Locate the cell with the specified text and output its [X, Y] center coordinate. 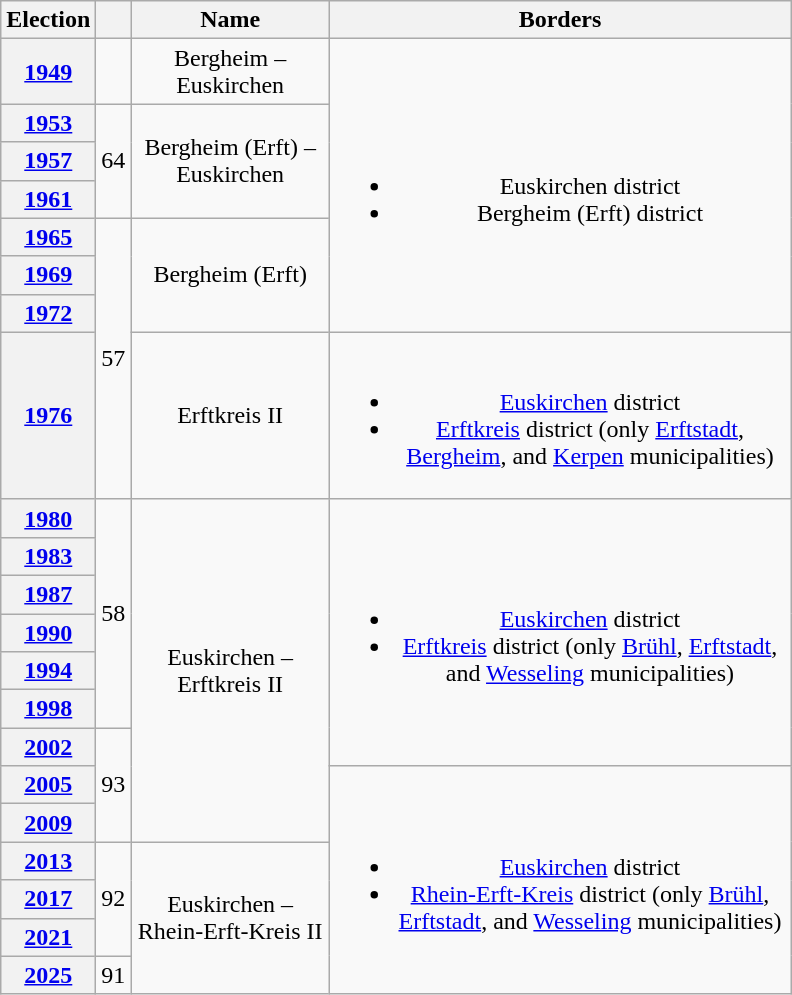
2021 [48, 937]
58 [114, 613]
2025 [48, 975]
Election [48, 20]
1965 [48, 237]
1994 [48, 671]
1957 [48, 161]
Euskirchen – Erftkreis II [230, 670]
1969 [48, 275]
Borders [560, 20]
Name [230, 20]
1961 [48, 199]
Bergheim (Erft) – Euskirchen [230, 161]
Euskirchen districtErftkreis district (only Erftstadt, Bergheim, and Kerpen municipalities) [560, 416]
2013 [48, 861]
Bergheim (Erft) [230, 275]
Euskirchen districtRhein-Erft-Kreis district (only Brühl, Erftstadt, and Wesseling municipalities) [560, 880]
1998 [48, 709]
1990 [48, 633]
91 [114, 975]
Bergheim – Euskirchen [230, 72]
92 [114, 899]
1980 [48, 518]
1983 [48, 556]
Euskirchen districtBergheim (Erft) district [560, 186]
1953 [48, 123]
1976 [48, 416]
Euskirchen districtErftkreis district (only Brühl, Erftstadt, and Wesseling municipalities) [560, 632]
64 [114, 161]
57 [114, 358]
2002 [48, 747]
1949 [48, 72]
93 [114, 785]
2017 [48, 899]
Euskirchen – Rhein-Erft-Kreis II [230, 918]
Erftkreis II [230, 416]
2009 [48, 823]
2005 [48, 785]
1972 [48, 313]
1987 [48, 594]
